Search for the cell housing the specified text and yield its (x, y) center coordinate. 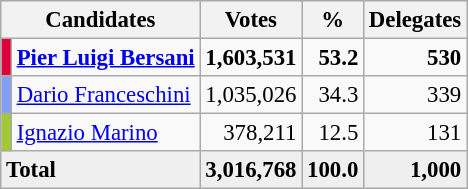
Total (100, 170)
1,000 (416, 170)
Votes (251, 20)
12.5 (333, 133)
339 (416, 95)
34.3 (333, 95)
Ignazio Marino (106, 133)
378,211 (251, 133)
% (333, 20)
1,035,026 (251, 95)
53.2 (333, 58)
100.0 (333, 170)
530 (416, 58)
Dario Franceschini (106, 95)
Candidates (100, 20)
131 (416, 133)
1,603,531 (251, 58)
Delegates (416, 20)
Pier Luigi Bersani (106, 58)
3,016,768 (251, 170)
